Identify which cell holds the provided text, then report its (X, Y) central coordinate. 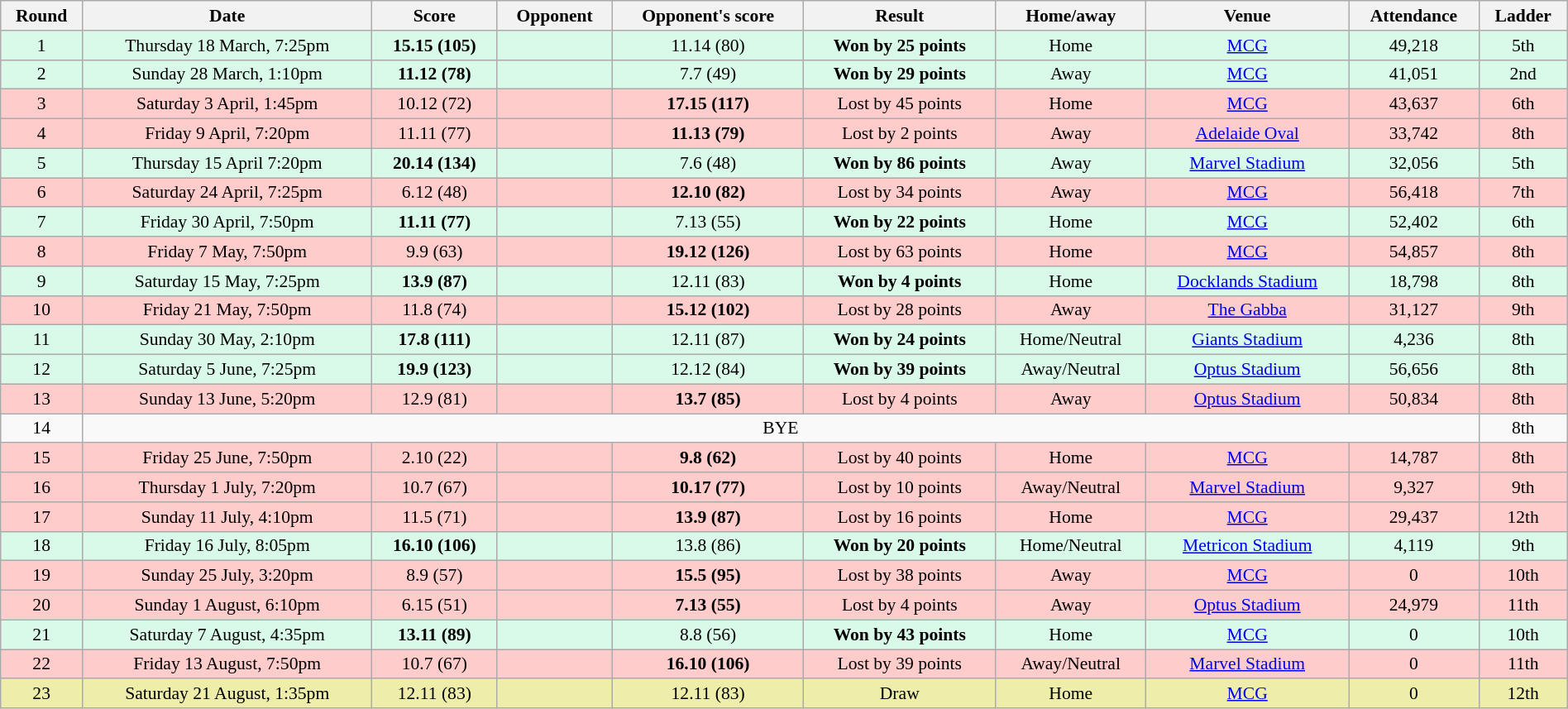
Won by 43 points (900, 635)
15.15 (105) (435, 46)
Home/away (1071, 16)
4 (41, 134)
Attendance (1414, 16)
Score (435, 16)
Sunday 13 June, 5:20pm (227, 399)
20 (41, 606)
Won by 4 points (900, 281)
8.8 (56) (708, 635)
16 (41, 487)
Friday 21 May, 7:50pm (227, 310)
41,051 (1414, 74)
Lost by 2 points (900, 134)
5 (41, 163)
8 (41, 252)
10.12 (72) (435, 104)
Won by 22 points (900, 223)
33,742 (1414, 134)
Lost by 28 points (900, 310)
Round (41, 16)
54,857 (1414, 252)
7 (41, 223)
9 (41, 281)
19.9 (123) (435, 370)
Friday 25 June, 7:50pm (227, 458)
Date (227, 16)
The Gabba (1247, 310)
Friday 7 May, 7:50pm (227, 252)
10 (41, 310)
Ladder (1523, 16)
24,979 (1414, 606)
17.8 (111) (435, 340)
2 (41, 74)
56,656 (1414, 370)
12.11 (87) (708, 340)
Saturday 3 April, 1:45pm (227, 104)
15.12 (102) (708, 310)
Lost by 63 points (900, 252)
49,218 (1414, 46)
29,437 (1414, 517)
50,834 (1414, 399)
Giants Stadium (1247, 340)
14 (41, 429)
Lost by 16 points (900, 517)
Won by 20 points (900, 546)
Thursday 18 March, 7:25pm (227, 46)
13.11 (89) (435, 635)
12.9 (81) (435, 399)
13 (41, 399)
Lost by 34 points (900, 193)
17 (41, 517)
15.5 (95) (708, 576)
Docklands Stadium (1247, 281)
11.14 (80) (708, 46)
BYE (781, 429)
7.7 (49) (708, 74)
4,236 (1414, 340)
22 (41, 664)
9.8 (62) (708, 458)
19 (41, 576)
11.5 (71) (435, 517)
11.8 (74) (435, 310)
Friday 13 August, 7:50pm (227, 664)
6 (41, 193)
Lost by 10 points (900, 487)
Venue (1247, 16)
Lost by 38 points (900, 576)
Sunday 30 May, 2:10pm (227, 340)
12.10 (82) (708, 193)
31,127 (1414, 310)
8.9 (57) (435, 576)
12.12 (84) (708, 370)
Sunday 1 August, 6:10pm (227, 606)
56,418 (1414, 193)
19.12 (126) (708, 252)
Sunday 11 July, 4:10pm (227, 517)
Sunday 25 July, 3:20pm (227, 576)
Won by 39 points (900, 370)
Lost by 39 points (900, 664)
3 (41, 104)
43,637 (1414, 104)
Opponent's score (708, 16)
Thursday 15 April 7:20pm (227, 163)
10.17 (77) (708, 487)
Draw (900, 694)
11 (41, 340)
Friday 16 July, 8:05pm (227, 546)
Adelaide Oval (1247, 134)
Won by 25 points (900, 46)
18,798 (1414, 281)
9.9 (63) (435, 252)
23 (41, 694)
9,327 (1414, 487)
52,402 (1414, 223)
13.8 (86) (708, 546)
11.13 (79) (708, 134)
7th (1523, 193)
18 (41, 546)
Sunday 28 March, 1:10pm (227, 74)
Friday 9 April, 7:20pm (227, 134)
Opponent (555, 16)
15 (41, 458)
2nd (1523, 74)
6.15 (51) (435, 606)
12 (41, 370)
20.14 (134) (435, 163)
13.7 (85) (708, 399)
Friday 30 April, 7:50pm (227, 223)
4,119 (1414, 546)
32,056 (1414, 163)
Lost by 40 points (900, 458)
Saturday 7 August, 4:35pm (227, 635)
Thursday 1 July, 7:20pm (227, 487)
1 (41, 46)
14,787 (1414, 458)
7.6 (48) (708, 163)
Saturday 24 April, 7:25pm (227, 193)
Saturday 5 June, 7:25pm (227, 370)
11.12 (78) (435, 74)
Won by 86 points (900, 163)
17.15 (117) (708, 104)
Saturday 15 May, 7:25pm (227, 281)
Metricon Stadium (1247, 546)
2.10 (22) (435, 458)
Lost by 45 points (900, 104)
Saturday 21 August, 1:35pm (227, 694)
Result (900, 16)
21 (41, 635)
Won by 29 points (900, 74)
6.12 (48) (435, 193)
Won by 24 points (900, 340)
